Provide the [X, Y] coordinate of the cell's center where the given text is located.  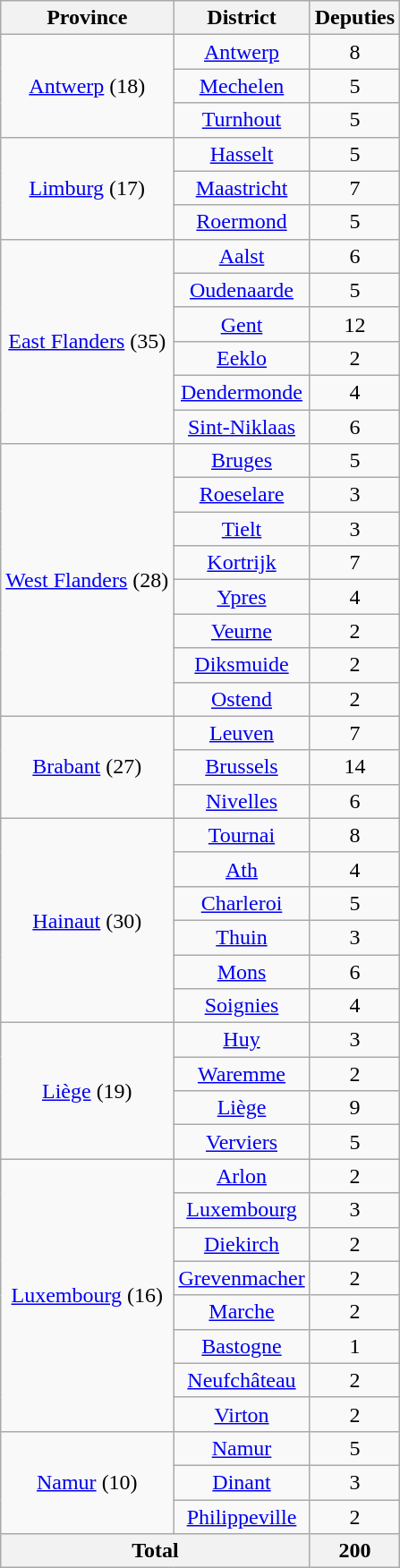
Virton [242, 1414]
Gent [242, 324]
Mons [242, 971]
12 [354, 324]
Maastricht [242, 188]
Mechelen [242, 86]
200 [354, 1551]
Diekirch [242, 1244]
Namur (10) [88, 1482]
9 [354, 1108]
Huy [242, 1040]
Total [156, 1551]
Liège [242, 1108]
Tournai [242, 835]
Roeselare [242, 495]
Leuven [242, 733]
Thuin [242, 937]
Bastogne [242, 1346]
Oudenaarde [242, 290]
Liège (19) [88, 1091]
Hainaut (30) [88, 920]
Dendermonde [242, 392]
West Flanders (28) [88, 580]
Hasselt [242, 154]
Nivelles [242, 801]
Ypres [242, 597]
14 [354, 767]
Kortrijk [242, 563]
Bruges [242, 461]
Antwerp (18) [88, 86]
Verviers [242, 1142]
East Flanders (35) [88, 341]
Aalst [242, 256]
1 [354, 1346]
Marche [242, 1312]
Grevenmacher [242, 1278]
Deputies [354, 18]
Diksmuide [242, 665]
Neufchâteau [242, 1380]
Luxembourg (16) [88, 1295]
District [242, 18]
Province [88, 18]
Roermond [242, 222]
Arlon [242, 1176]
Namur [242, 1448]
Eeklo [242, 358]
Luxembourg [242, 1210]
Soignies [242, 1006]
Philippeville [242, 1517]
Charleroi [242, 903]
Turnhout [242, 120]
Dinant [242, 1482]
Sint-Niklaas [242, 427]
Veurne [242, 631]
Limburg (17) [88, 188]
Tielt [242, 529]
Antwerp [242, 52]
Ostend [242, 699]
Brabant (27) [88, 767]
Waremme [242, 1074]
Ath [242, 869]
Brussels [242, 767]
